Detect which cell encompasses the target text, then output its [x, y] center coordinate. 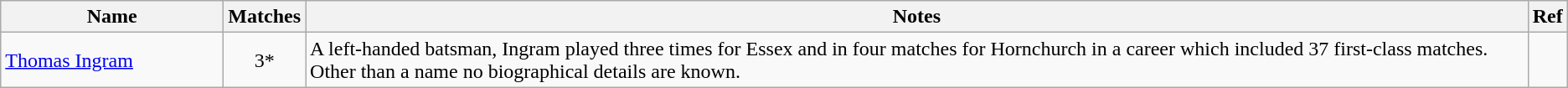
Notes [917, 17]
Matches [265, 17]
Thomas Ingram [112, 60]
Ref [1548, 17]
3* [265, 60]
Name [112, 17]
